Return [X, Y] of the center of cell containing provided text 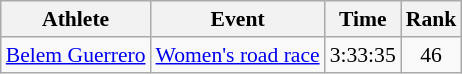
46 [432, 55]
Belem Guerrero [76, 55]
Time [363, 19]
Event [238, 19]
Women's road race [238, 55]
Rank [432, 19]
Athlete [76, 19]
3:33:35 [363, 55]
